Provide the [X, Y] coordinate of the cell's center where the given text is located.  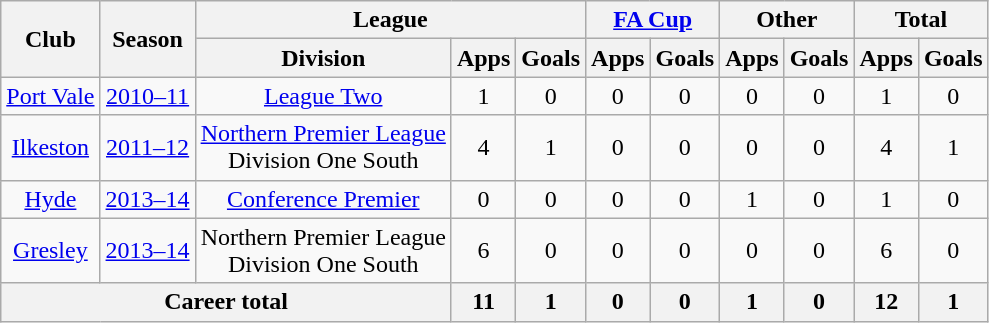
Club [50, 39]
Hyde [50, 199]
Total [921, 20]
FA Cup [653, 20]
12 [886, 302]
Other [787, 20]
Port Vale [50, 96]
Conference Premier [323, 199]
Season [148, 39]
Career total [226, 302]
11 [483, 302]
League Two [323, 96]
2011–12 [148, 148]
Ilkeston [50, 148]
League [390, 20]
2010–11 [148, 96]
Division [323, 58]
Gresley [50, 250]
